Determine the [X, Y] coordinate at the center of the cell enclosing the given text.  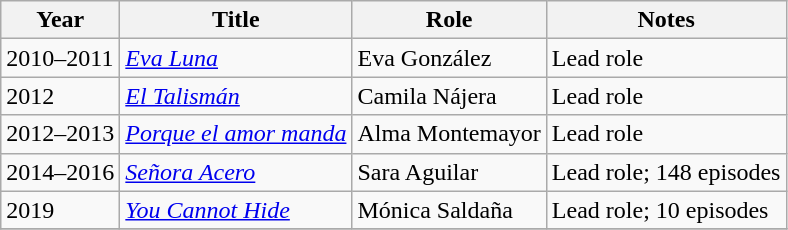
Camila Nájera [449, 96]
Role [449, 20]
Notes [666, 20]
Porque el amor manda [236, 134]
Sara Aguilar [449, 172]
2010–2011 [60, 58]
Mónica Saldaña [449, 210]
Lead role; 148 episodes [666, 172]
2012–2013 [60, 134]
2012 [60, 96]
Eva Luna [236, 58]
Alma Montemayor [449, 134]
You Cannot Hide [236, 210]
Eva González [449, 58]
2014–2016 [60, 172]
Title [236, 20]
Lead role; 10 episodes [666, 210]
Señora Acero [236, 172]
El Talismán [236, 96]
Year [60, 20]
2019 [60, 210]
